Find where the given text appears and provide that cell's center as [X, Y] coordinate. 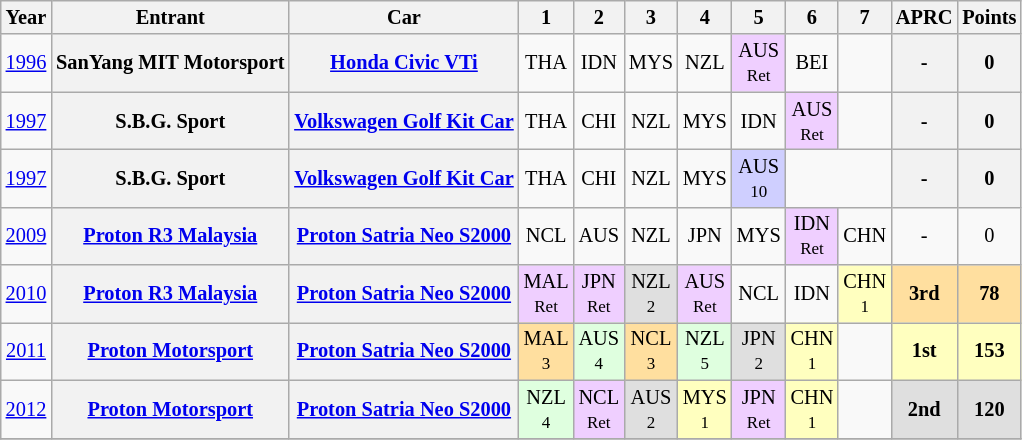
1 [546, 17]
IDNRet [812, 236]
2011 [26, 351]
NCLRet [599, 409]
Entrant [170, 17]
MYS1 [705, 409]
5 [759, 17]
4 [705, 17]
6 [812, 17]
AUS [599, 236]
NCL3 [651, 351]
2012 [26, 409]
1996 [26, 63]
Points [989, 17]
2 [599, 17]
120 [989, 409]
JPN2 [759, 351]
MAL3 [546, 351]
78 [989, 294]
153 [989, 351]
AUS2 [651, 409]
SanYang MIT Motorsport [170, 63]
MALRet [546, 294]
1st [924, 351]
AUS4 [599, 351]
Honda Civic VTi [404, 63]
Year [26, 17]
NZL4 [546, 409]
BEI [812, 63]
3 [651, 17]
NZL2 [651, 294]
Car [404, 17]
3rd [924, 294]
2nd [924, 409]
7 [864, 17]
2010 [26, 294]
JPN [705, 236]
2009 [26, 236]
CHN [864, 236]
APRC [924, 17]
AUS10 [759, 178]
NZL5 [705, 351]
